Find where the given text appears and provide that cell's center as [x, y] coordinate. 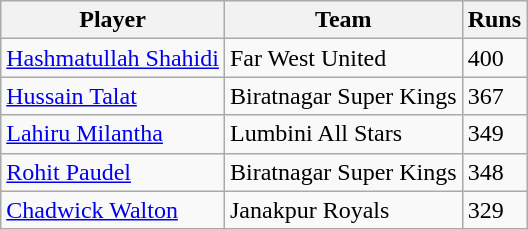
367 [494, 96]
348 [494, 172]
Far West United [343, 58]
Runs [494, 20]
Lahiru Milantha [113, 134]
Janakpur Royals [343, 210]
400 [494, 58]
Hussain Talat [113, 96]
Lumbini All Stars [343, 134]
Hashmatullah Shahidi [113, 58]
329 [494, 210]
349 [494, 134]
Team [343, 20]
Player [113, 20]
Rohit Paudel [113, 172]
Chadwick Walton [113, 210]
